Find where the given text appears and provide that cell's center as [x, y] coordinate. 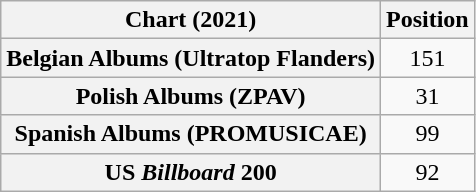
Chart (2021) [191, 20]
Spanish Albums (PROMUSICAE) [191, 134]
31 [428, 96]
Polish Albums (ZPAV) [191, 96]
Belgian Albums (Ultratop Flanders) [191, 58]
Position [428, 20]
US Billboard 200 [191, 172]
99 [428, 134]
92 [428, 172]
151 [428, 58]
